Output the [X, Y] coordinate of the center of the cell containing the given text.  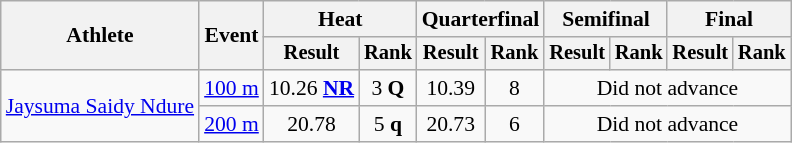
Jaysuma Saidy Ndure [100, 106]
10.39 [451, 88]
3 Q [388, 88]
200 m [232, 124]
20.78 [312, 124]
Athlete [100, 36]
8 [515, 88]
Semifinal [606, 19]
Quarterfinal [481, 19]
Heat [340, 19]
Event [232, 36]
6 [515, 124]
100 m [232, 88]
20.73 [451, 124]
Final [728, 19]
10.26 NR [312, 88]
5 q [388, 124]
